Search for the cell housing the specified text and yield its (x, y) center coordinate. 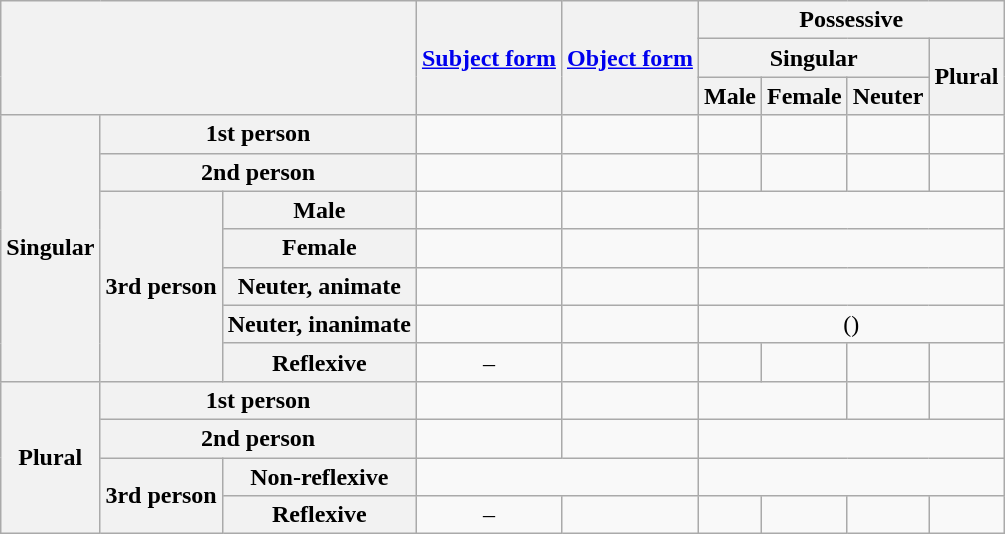
Neuter, inanimate (319, 324)
Non-reflexive (319, 477)
() (851, 324)
Object form (630, 58)
Neuter, animate (319, 286)
Possessive (851, 20)
Subject form (488, 58)
Neuter (888, 96)
